Find where the given text appears and provide that cell's center as (x, y) coordinate. 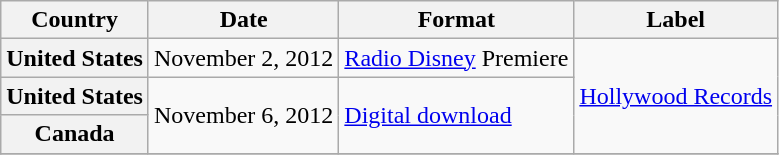
Format (456, 20)
Country (75, 20)
Digital download (456, 115)
Date (243, 20)
November 6, 2012 (243, 115)
Canada (75, 134)
Hollywood Records (676, 96)
Radio Disney Premiere (456, 58)
Label (676, 20)
November 2, 2012 (243, 58)
